Provide the (x, y) coordinate of the cell's center where the given text is located.  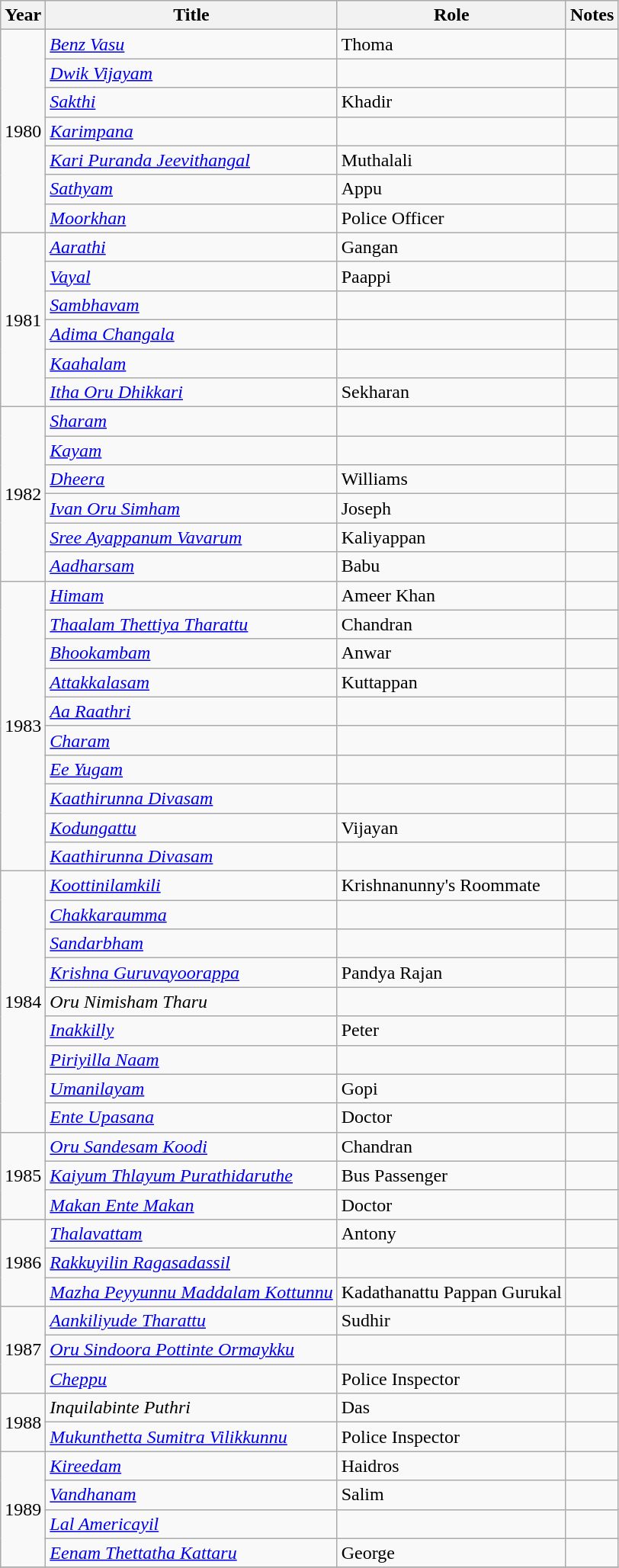
Paappi (451, 276)
Ivan Oru Simham (191, 508)
Charam (191, 740)
Kadathanattu Pappan Gurukal (451, 1292)
Ente Upasana (191, 1117)
Thalavattam (191, 1233)
Aarathi (191, 247)
1984 (23, 1002)
Bus Passenger (451, 1175)
Dheera (191, 479)
Oru Nimisham Tharu (191, 1002)
Police Officer (451, 218)
Krishna Guruvayoorappa (191, 973)
Gopi (451, 1089)
Sakthi (191, 102)
1983 (23, 726)
Karimpana (191, 131)
1982 (23, 494)
George (451, 1553)
Year (23, 15)
Gangan (451, 247)
Vijayan (451, 827)
Sudhir (451, 1321)
1989 (23, 1509)
Williams (451, 479)
Krishnanunny's Roommate (451, 886)
Sambhavam (191, 305)
Piriyilla Naam (191, 1060)
Kaliyappan (451, 537)
Appu (451, 189)
Thaalam Thettiya Tharattu (191, 624)
Kodungattu (191, 827)
1986 (23, 1262)
1985 (23, 1175)
Himam (191, 595)
Inakkilly (191, 1031)
Makan Ente Makan (191, 1204)
Aankiliyude Tharattu (191, 1321)
Sekharan (451, 393)
Lal Americayil (191, 1524)
Kireedam (191, 1466)
1988 (23, 1422)
Sathyam (191, 189)
Anwar (451, 653)
Sandarbham (191, 944)
Umanilayam (191, 1089)
Sharam (191, 422)
Mazha Peyyunnu Maddalam Kottunnu (191, 1292)
Antony (451, 1233)
Chakkaraumma (191, 915)
1981 (23, 319)
Aadharsam (191, 566)
Eenam Thettatha Kattaru (191, 1553)
Peter (451, 1031)
Notes (592, 15)
Pandya Rajan (451, 973)
Vandhanam (191, 1495)
Haidros (451, 1466)
Adima Changala (191, 334)
Khadir (451, 102)
Muthalali (451, 160)
Kaahalam (191, 364)
Sree Ayappanum Vavarum (191, 537)
Vayal (191, 276)
Oru Sandesam Koodi (191, 1146)
Mukunthetta Sumitra Vilikkunnu (191, 1437)
Attakkalasam (191, 682)
Thoma (451, 44)
Kari Puranda Jeevithangal (191, 160)
Dwik Vijayam (191, 73)
Babu (451, 566)
Oru Sindoora Pottinte Ormaykku (191, 1350)
Role (451, 15)
Inquilabinte Puthri (191, 1408)
Itha Oru Dhikkari (191, 393)
Bhookambam (191, 653)
Cheppu (191, 1379)
Koottinilamkili (191, 886)
Ee Yugam (191, 769)
Kuttappan (451, 682)
Salim (451, 1495)
Moorkhan (191, 218)
Kayam (191, 451)
1980 (23, 131)
Title (191, 15)
1987 (23, 1350)
Das (451, 1408)
Joseph (451, 508)
Kaiyum Thlayum Purathidaruthe (191, 1175)
Rakkuyilin Ragasadassil (191, 1262)
Aa Raathri (191, 711)
Ameer Khan (451, 595)
Benz Vasu (191, 44)
